Output the [X, Y] coordinate of the center of the cell containing the given text.  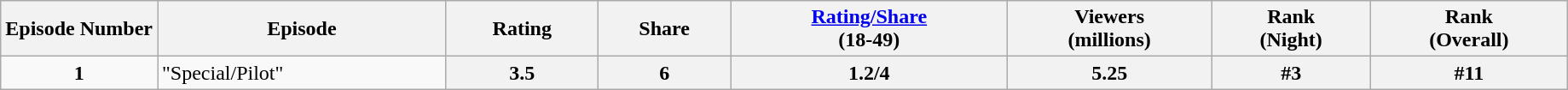
Rank(Night) [1291, 29]
Viewers(millions) [1109, 29]
Episode [302, 29]
#11 [1468, 73]
6 [664, 73]
Rating/Share(18-49) [869, 29]
Episode Number [79, 29]
1 [79, 73]
3.5 [522, 73]
"Special/Pilot" [302, 73]
1.2/4 [869, 73]
Rating [522, 29]
Share [664, 29]
5.25 [1109, 73]
#3 [1291, 73]
Rank(Overall) [1468, 29]
